Output the (x, y) coordinate of the center of the cell containing the given text.  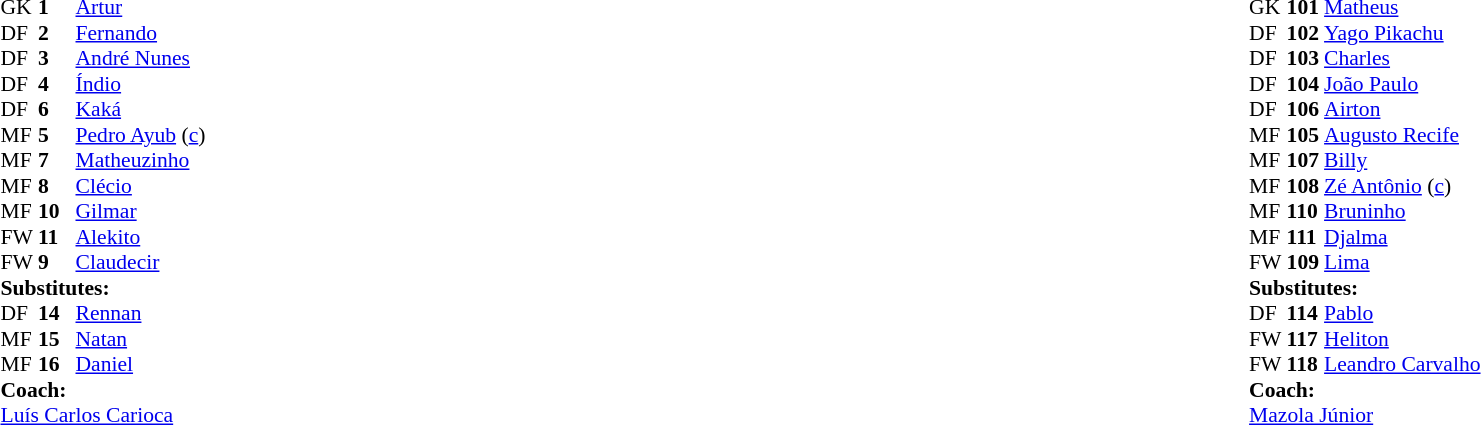
Daniel (141, 365)
Pedro Ayub (c) (141, 135)
4 (57, 84)
Gilmar (141, 211)
16 (57, 365)
Charles (1402, 59)
110 (1306, 211)
Alekito (141, 237)
Índio (141, 84)
6 (57, 109)
Lima (1402, 263)
Zé Antônio (c) (1402, 186)
107 (1306, 161)
7 (57, 161)
114 (1306, 313)
Bruninho (1402, 211)
Claudecir (141, 263)
111 (1306, 237)
106 (1306, 109)
104 (1306, 84)
10 (57, 211)
Airton (1402, 109)
Leandro Carvalho (1402, 365)
15 (57, 339)
Pablo (1402, 313)
Kaká (141, 109)
Augusto Recife (1402, 135)
14 (57, 313)
102 (1306, 33)
5 (57, 135)
Yago Pikachu (1402, 33)
103 (1306, 59)
117 (1306, 339)
Heliton (1402, 339)
109 (1306, 263)
2 (57, 33)
105 (1306, 135)
11 (57, 237)
Matheuzinho (141, 161)
João Paulo (1402, 84)
Djalma (1402, 237)
118 (1306, 365)
Fernando (141, 33)
8 (57, 186)
Rennan (141, 313)
3 (57, 59)
Billy (1402, 161)
108 (1306, 186)
Natan (141, 339)
Clécio (141, 186)
9 (57, 263)
André Nunes (141, 59)
